Return the (X, Y) coordinate for the center point of the cell that contains the specified text.  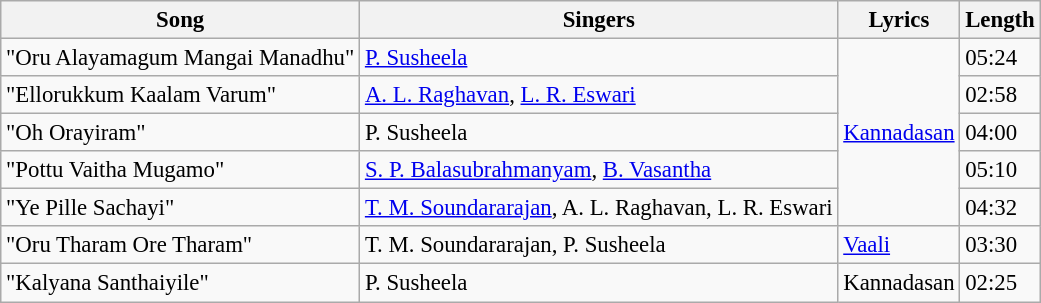
05:24 (1000, 58)
Singers (599, 20)
"Oh Orayiram" (180, 133)
S. P. Balasubrahmanyam, B. Vasantha (599, 170)
Song (180, 20)
T. M. Soundararajan, A. L. Raghavan, L. R. Eswari (599, 208)
Lyrics (899, 20)
03:30 (1000, 245)
"Ye Pille Sachayi" (180, 208)
04:32 (1000, 208)
02:58 (1000, 95)
"Pottu Vaitha Mugamo" (180, 170)
"Kalyana Santhaiyile" (180, 283)
02:25 (1000, 283)
05:10 (1000, 170)
Vaali (899, 245)
A. L. Raghavan, L. R. Eswari (599, 95)
"Oru Tharam Ore Tharam" (180, 245)
Length (1000, 20)
04:00 (1000, 133)
"Ellorukkum Kaalam Varum" (180, 95)
T. M. Soundararajan, P. Susheela (599, 245)
"Oru Alayamagum Mangai Manadhu" (180, 58)
